Determine the (x, y) coordinate at the center of the cell enclosing the given text.  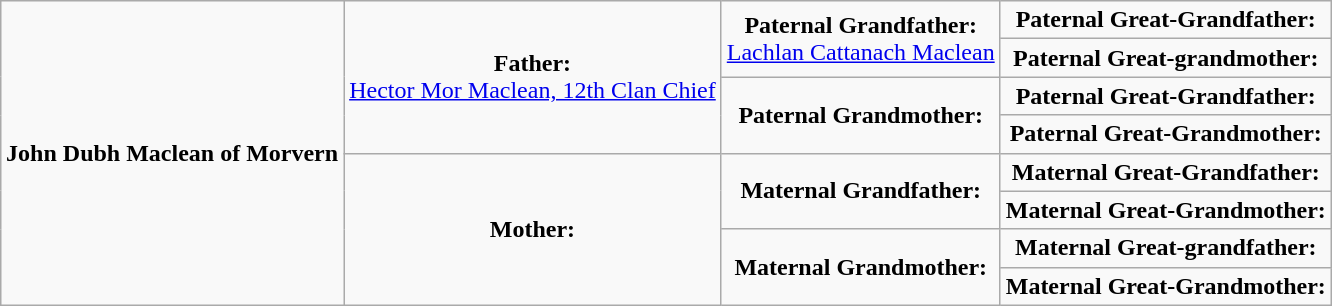
Maternal Great-grandfather: (1166, 248)
Mother: (533, 229)
Maternal Great-Grandfather: (1166, 172)
Paternal Great-grandmother: (1166, 58)
Father:Hector Mor Maclean, 12th Clan Chief (533, 77)
Maternal Grandfather: (860, 191)
John Dubh Maclean of Morvern (172, 153)
Paternal Grandfather:Lachlan Cattanach Maclean (860, 39)
Paternal Great-Grandmother: (1166, 134)
Paternal Grandmother: (860, 115)
Maternal Grandmother: (860, 267)
